Search for the cell housing the specified text and yield its [x, y] center coordinate. 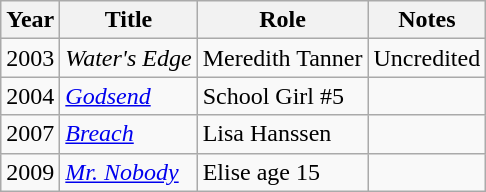
Title [128, 20]
Year [30, 20]
Role [282, 20]
2003 [30, 58]
Uncredited [427, 58]
2009 [30, 172]
Godsend [128, 96]
Breach [128, 134]
Notes [427, 20]
Elise age 15 [282, 172]
Water's Edge [128, 58]
School Girl #5 [282, 96]
2007 [30, 134]
Mr. Nobody [128, 172]
Meredith Tanner [282, 58]
Lisa Hanssen [282, 134]
2004 [30, 96]
